Identify which cell holds the provided text, then report its (X, Y) central coordinate. 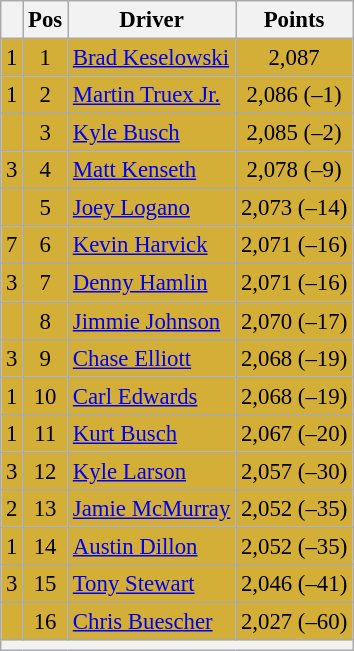
9 (46, 358)
Matt Kenseth (152, 170)
Points (294, 20)
Chris Buescher (152, 621)
2,078 (–9) (294, 170)
6 (46, 245)
Denny Hamlin (152, 283)
2,067 (–20) (294, 433)
2,046 (–41) (294, 584)
2,057 (–30) (294, 471)
16 (46, 621)
14 (46, 546)
2,085 (–2) (294, 133)
11 (46, 433)
8 (46, 321)
Pos (46, 20)
4 (46, 170)
Jamie McMurray (152, 509)
Martin Truex Jr. (152, 95)
2,073 (–14) (294, 208)
Kyle Busch (152, 133)
Carl Edwards (152, 396)
Tony Stewart (152, 584)
Austin Dillon (152, 546)
Joey Logano (152, 208)
Jimmie Johnson (152, 321)
2,070 (–17) (294, 321)
Kurt Busch (152, 433)
Kyle Larson (152, 471)
2,027 (–60) (294, 621)
2,087 (294, 58)
13 (46, 509)
10 (46, 396)
15 (46, 584)
Driver (152, 20)
12 (46, 471)
Chase Elliott (152, 358)
5 (46, 208)
Kevin Harvick (152, 245)
Brad Keselowski (152, 58)
2,086 (–1) (294, 95)
